Return (x, y) of the center of cell containing provided text 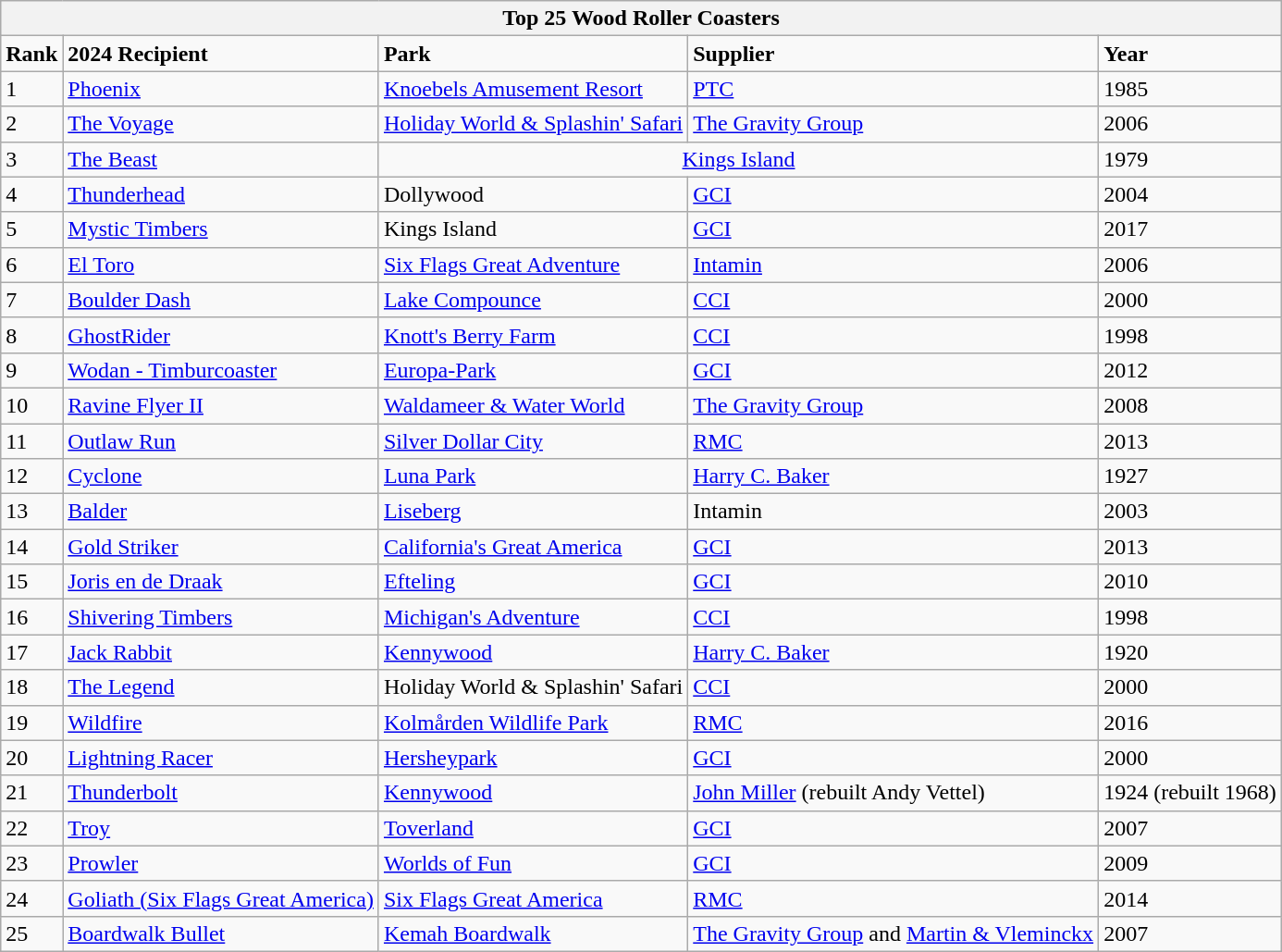
Kolmården Wildlife Park (533, 723)
2009 (1190, 863)
Supplier (894, 54)
Boardwalk Bullet (221, 933)
GhostRider (221, 335)
The Beast (221, 159)
Hersheypark (533, 758)
Thunderhead (221, 194)
8 (31, 335)
2012 (1190, 370)
Toverland (533, 828)
2016 (1190, 723)
Wodan - Timburcoaster (221, 370)
12 (31, 476)
Cyclone (221, 476)
17 (31, 652)
The Voyage (221, 124)
The Gravity Group and Martin & Vleminckx (894, 933)
El Toro (221, 265)
4 (31, 194)
Silver Dollar City (533, 441)
Shivering Timbers (221, 617)
Kemah Boardwalk (533, 933)
Park (533, 54)
Knoebels Amusement Resort (533, 89)
25 (31, 933)
Rank (31, 54)
Goliath (Six Flags Great America) (221, 898)
Year (1190, 54)
2003 (1190, 512)
2024 Recipient (221, 54)
Europa-Park (533, 370)
California's Great America (533, 547)
The Legend (221, 687)
John Miller (rebuilt Andy Vettel) (894, 793)
Liseberg (533, 512)
Thunderbolt (221, 793)
5 (31, 229)
1 (31, 89)
Worlds of Fun (533, 863)
Michigan's Adventure (533, 617)
Waldameer & Water World (533, 405)
2014 (1190, 898)
Dollywood (533, 194)
Lake Compounce (533, 300)
14 (31, 547)
3 (31, 159)
21 (31, 793)
2017 (1190, 229)
2010 (1190, 582)
Jack Rabbit (221, 652)
1924 (rebuilt 1968) (1190, 793)
1979 (1190, 159)
11 (31, 441)
Joris en de Draak (221, 582)
Balder (221, 512)
6 (31, 265)
Gold Striker (221, 547)
Luna Park (533, 476)
Six Flags Great America (533, 898)
Outlaw Run (221, 441)
PTC (894, 89)
13 (31, 512)
Mystic Timbers (221, 229)
Top 25 Wood Roller Coasters (642, 19)
1927 (1190, 476)
Phoenix (221, 89)
2008 (1190, 405)
15 (31, 582)
19 (31, 723)
Troy (221, 828)
Six Flags Great Adventure (533, 265)
23 (31, 863)
Boulder Dash (221, 300)
Lightning Racer (221, 758)
2 (31, 124)
1920 (1190, 652)
18 (31, 687)
24 (31, 898)
9 (31, 370)
1985 (1190, 89)
7 (31, 300)
20 (31, 758)
2004 (1190, 194)
16 (31, 617)
Wildfire (221, 723)
Ravine Flyer II (221, 405)
Prowler (221, 863)
10 (31, 405)
Knott's Berry Farm (533, 335)
22 (31, 828)
Efteling (533, 582)
